Provide the (X, Y) coordinate of the cell's center where the given text is located.  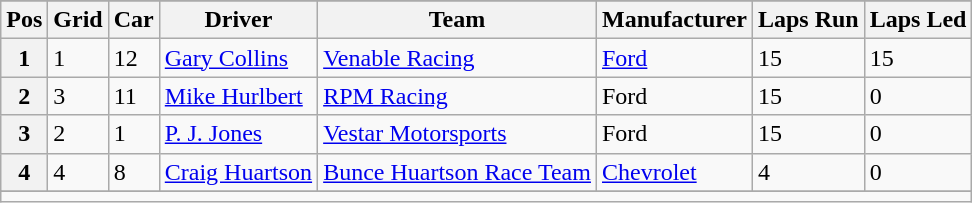
Car (134, 20)
Pos (24, 20)
Driver (238, 20)
Grid (78, 20)
8 (134, 172)
P. J. Jones (238, 134)
Craig Huartson (238, 172)
Venable Racing (458, 58)
Gary Collins (238, 58)
Chevrolet (674, 172)
12 (134, 58)
Vestar Motorsports (458, 134)
Laps Led (918, 20)
11 (134, 96)
Manufacturer (674, 20)
Team (458, 20)
RPM Racing (458, 96)
Mike Hurlbert (238, 96)
Laps Run (808, 20)
Bunce Huartson Race Team (458, 172)
